Search for the cell housing the specified text and yield its (X, Y) center coordinate. 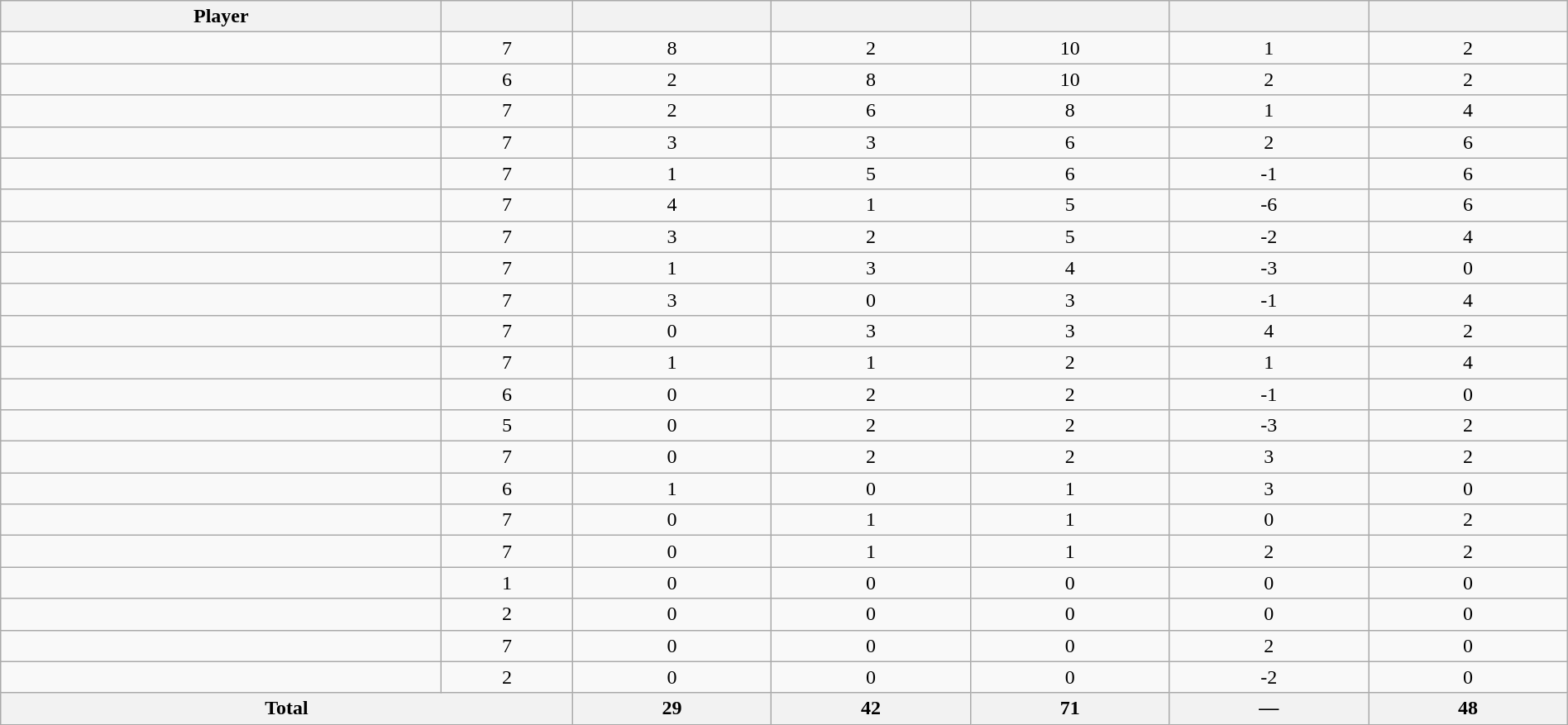
Total (286, 708)
-6 (1269, 205)
71 (1070, 708)
Player (222, 17)
42 (872, 708)
48 (1469, 708)
— (1269, 708)
29 (672, 708)
